Provide the [x, y] coordinate of the cell's center where the given text is located.  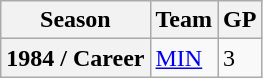
Team [184, 20]
MIN [184, 58]
3 [240, 58]
GP [240, 20]
1984 / Career [76, 58]
Season [76, 20]
